Determine the (x, y) coordinate at the center of the cell enclosing the given text.  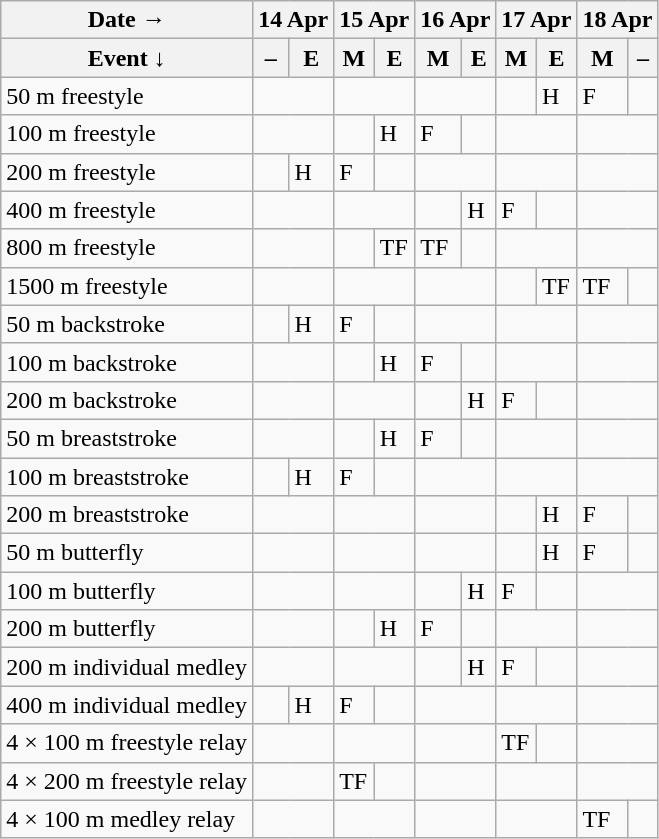
50 m freestyle (127, 96)
50 m butterfly (127, 553)
50 m backstroke (127, 324)
100 m backstroke (127, 362)
16 Apr (456, 20)
200 m backstroke (127, 400)
18 Apr (618, 20)
4 × 100 m freestyle relay (127, 743)
200 m butterfly (127, 629)
200 m individual medley (127, 667)
4 × 200 m freestyle relay (127, 781)
100 m butterfly (127, 591)
200 m freestyle (127, 172)
Event ↓ (127, 58)
Date → (127, 20)
100 m breaststroke (127, 477)
800 m freestyle (127, 248)
15 Apr (374, 20)
14 Apr (294, 20)
17 Apr (536, 20)
200 m breaststroke (127, 515)
1500 m freestyle (127, 286)
400 m freestyle (127, 210)
400 m individual medley (127, 705)
100 m freestyle (127, 134)
50 m breaststroke (127, 438)
4 × 100 m medley relay (127, 819)
